Locate the cell with the specified text and output its (x, y) center coordinate. 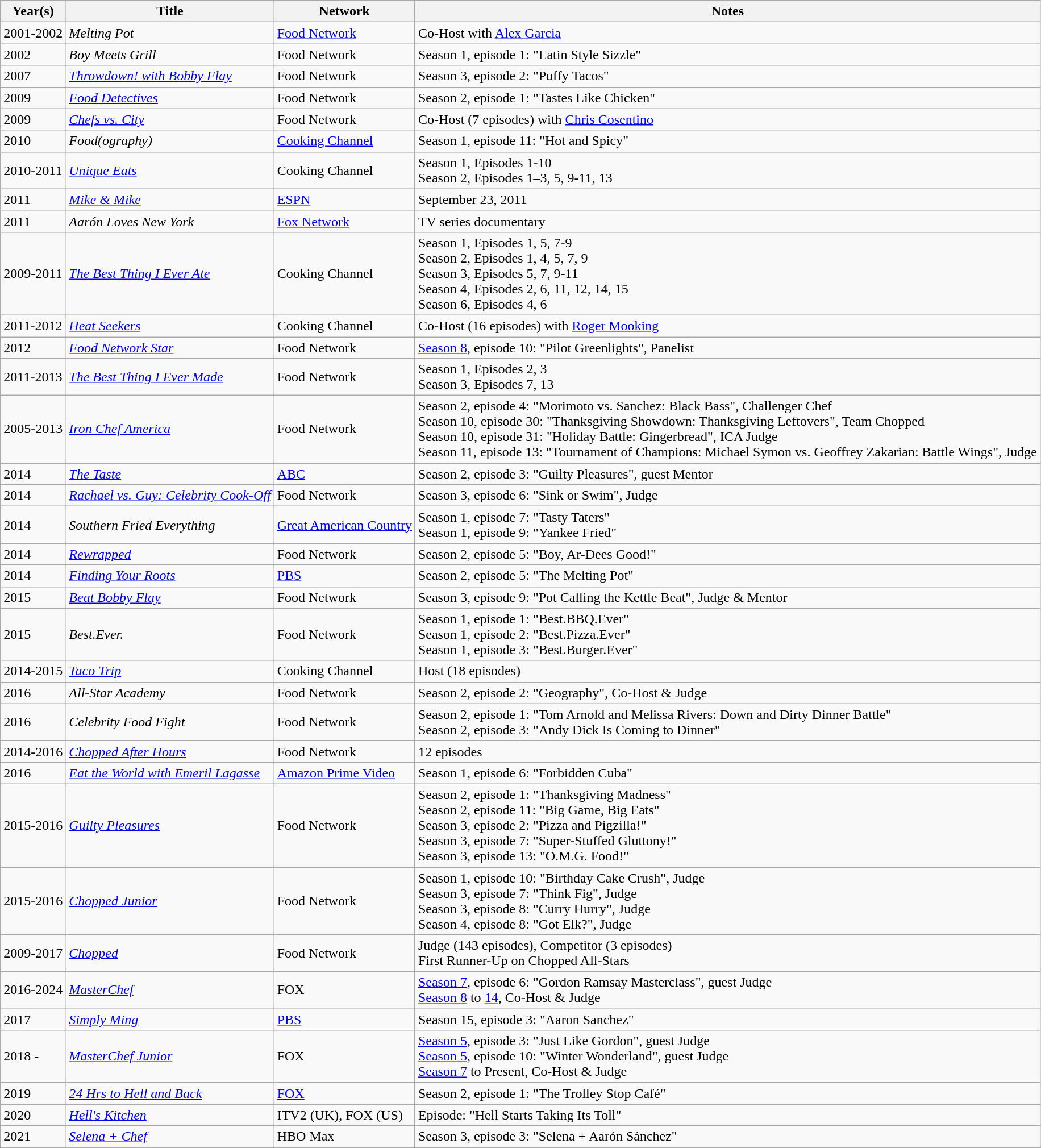
Episode: "Hell Starts Taking Its Toll" (727, 1115)
Southern Fried Everything (170, 525)
September 23, 2011 (727, 199)
Season 1, episode 1: "Latin Style Sizzle" (727, 55)
Great American Country (344, 525)
Season 1, episode 6: "Forbidden Cuba" (727, 773)
The Best Thing I Ever Ate (170, 273)
2009-2011 (33, 273)
Co-Host (16 episodes) with Roger Mooking (727, 326)
Mike & Mike (170, 199)
Season 3, episode 6: "Sink or Swim", Judge (727, 496)
Amazon Prime Video (344, 773)
2011-2013 (33, 377)
All-Star Academy (170, 693)
Throwdown! with Bobby Flay (170, 76)
Year(s) (33, 11)
Rewrapped (170, 554)
Season 2, episode 2: "Geography", Co-Host & Judge (727, 693)
The Best Thing I Ever Made (170, 377)
2005-2013 (33, 430)
12 episodes (727, 751)
ABC (344, 474)
Food Detectives (170, 98)
Best.Ever. (170, 634)
Iron Chef America (170, 430)
Fox Network (344, 221)
HBO Max (344, 1137)
MasterChef (170, 990)
Selena + Chef (170, 1137)
ESPN (344, 199)
Season 2, episode 3: "Guilty Pleasures", guest Mentor (727, 474)
Season 2, episode 1: "Tom Arnold and Melissa Rivers: Down and Dirty Dinner Battle"Season 2, episode 3: "Andy Dick Is Coming to Dinner" (727, 722)
MasterChef Junior (170, 1057)
Notes (727, 11)
2009-2017 (33, 954)
Chopped (170, 954)
Season 1, Episodes 1-10Season 2, Episodes 1–3, 5, 9-11, 13 (727, 170)
The Taste (170, 474)
Food Network Star (170, 347)
Season 1, episode 7: "Tasty Taters"Season 1, episode 9: "Yankee Fried" (727, 525)
Season 15, episode 3: "Aaron Sanchez" (727, 1020)
Season 2, episode 1: "Tastes Like Chicken" (727, 98)
Heat Seekers (170, 326)
Aarón Loves New York (170, 221)
24 Hrs to Hell and Back (170, 1093)
Guilty Pleasures (170, 825)
Co-Host with Alex Garcia (727, 33)
Season 1, episode 1: "Best.BBQ.Ever"Season 1, episode 2: "Best.Pizza.Ever"Season 1, episode 3: "Best.Burger.Ever" (727, 634)
Season 2, episode 5: "The Melting Pot" (727, 576)
Season 1, episode 11: "Hot and Spicy" (727, 141)
Season 5, episode 3: "Just Like Gordon", guest JudgeSeason 5, episode 10: "Winter Wonderland", guest JudgeSeason 7 to Present, Co-Host & Judge (727, 1057)
Network (344, 11)
2012 (33, 347)
ITV2 (UK), FOX (US) (344, 1115)
Melting Pot (170, 33)
Season 7, episode 6: "Gordon Ramsay Masterclass", guest JudgeSeason 8 to 14, Co-Host & Judge (727, 990)
Hell's Kitchen (170, 1115)
Season 3, episode 9: "Pot Calling the Kettle Beat", Judge & Mentor (727, 597)
Celebrity Food Fight (170, 722)
Chopped After Hours (170, 751)
Simply Ming (170, 1020)
Chefs vs. City (170, 119)
2014-2016 (33, 751)
Chopped Junior (170, 901)
2019 (33, 1093)
2001-2002 (33, 33)
Food(ography) (170, 141)
Finding Your Roots (170, 576)
Season 8, episode 10: "Pilot Greenlights", Panelist (727, 347)
Season 2, episode 1: "The Trolley Stop Café" (727, 1093)
Eat the World with Emeril Lagasse (170, 773)
Judge (143 episodes), Competitor (3 episodes)First Runner-Up on Chopped All-Stars (727, 954)
Boy Meets Grill (170, 55)
Beat Bobby Flay (170, 597)
Co-Host (7 episodes) with Chris Cosentino (727, 119)
Season 3, episode 3: "Selena + Aarón Sánchez" (727, 1137)
Season 3, episode 2: "Puffy Tacos" (727, 76)
2017 (33, 1020)
Season 1, Episodes 2, 3Season 3, Episodes 7, 13 (727, 377)
TV series documentary (727, 221)
2002 (33, 55)
2020 (33, 1115)
Title (170, 11)
Taco Trip (170, 671)
2016-2024 (33, 990)
2010 (33, 141)
Unique Eats (170, 170)
Season 2, episode 5: "Boy, Ar-Dees Good!" (727, 554)
2018 - (33, 1057)
2010-2011 (33, 170)
2007 (33, 76)
Rachael vs. Guy: Celebrity Cook-Off (170, 496)
2011-2012 (33, 326)
Host (18 episodes) (727, 671)
2021 (33, 1137)
2014-2015 (33, 671)
